Output the [x, y] coordinate of the center of the cell containing the given text.  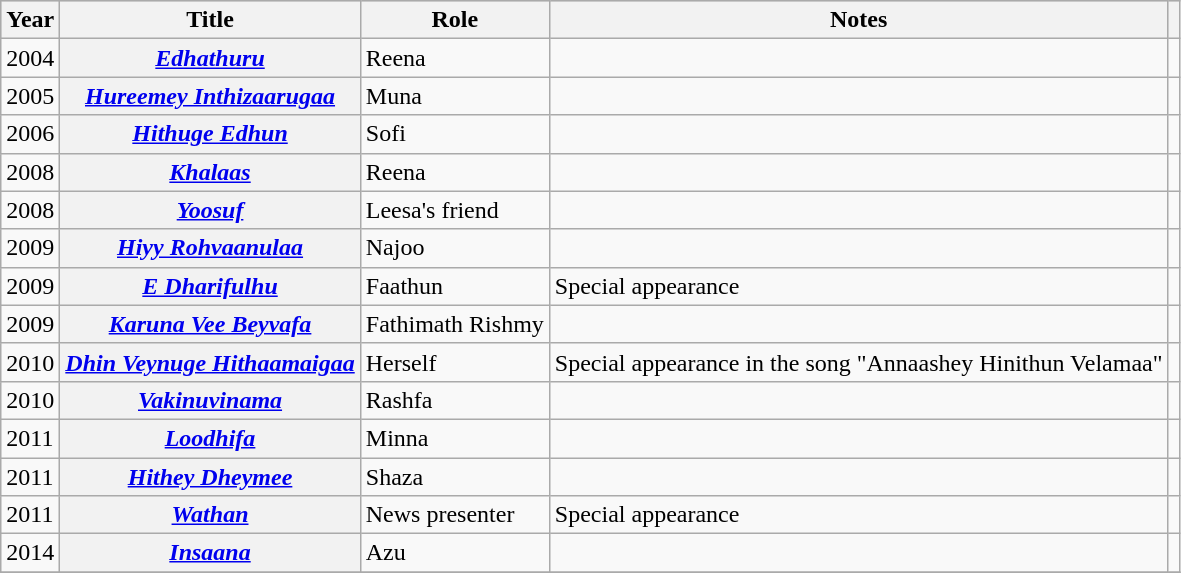
Azu [454, 553]
Karuna Vee Beyvafa [210, 324]
2006 [30, 134]
Hithey Dheymee [210, 477]
Wathan [210, 515]
Hureemey Inthizaarugaa [210, 96]
Muna [454, 96]
Edhathuru [210, 58]
E Dharifulhu [210, 286]
Loodhifa [210, 438]
Rashfa [454, 400]
Minna [454, 438]
Herself [454, 362]
Dhin Veynuge Hithaamaigaa [210, 362]
Yoosuf [210, 210]
Sofi [454, 134]
Shaza [454, 477]
Hithuge Edhun [210, 134]
2005 [30, 96]
Leesa's friend [454, 210]
Faathun [454, 286]
Fathimath Rishmy [454, 324]
2004 [30, 58]
Najoo [454, 248]
Title [210, 20]
Insaana [210, 553]
Khalaas [210, 172]
Vakinuvinama [210, 400]
2014 [30, 553]
Hiyy Rohvaanulaa [210, 248]
Year [30, 20]
Role [454, 20]
Notes [858, 20]
Special appearance in the song "Annaashey Hinithun Velamaa" [858, 362]
News presenter [454, 515]
